For the text-containing cell, return its midpoint in (x, y) coordinate format. 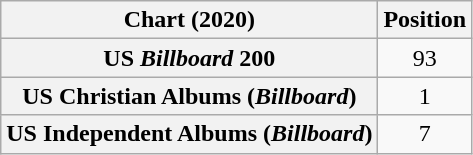
Chart (2020) (190, 20)
US Christian Albums (Billboard) (190, 96)
7 (425, 134)
93 (425, 58)
Position (425, 20)
US Independent Albums (Billboard) (190, 134)
1 (425, 96)
US Billboard 200 (190, 58)
